Determine the (X, Y) coordinate at the center of the cell enclosing the given text.  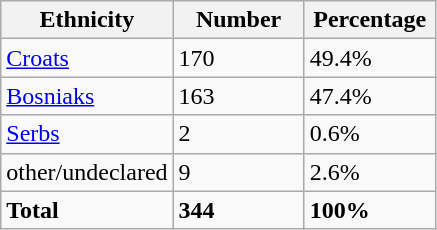
2 (238, 134)
344 (238, 210)
Croats (87, 58)
100% (370, 210)
47.4% (370, 96)
163 (238, 96)
other/undeclared (87, 172)
Number (238, 20)
Ethnicity (87, 20)
2.6% (370, 172)
Serbs (87, 134)
Total (87, 210)
9 (238, 172)
170 (238, 58)
49.4% (370, 58)
0.6% (370, 134)
Percentage (370, 20)
Bosniaks (87, 96)
